Find where the given text appears and provide that cell's center as (x, y) coordinate. 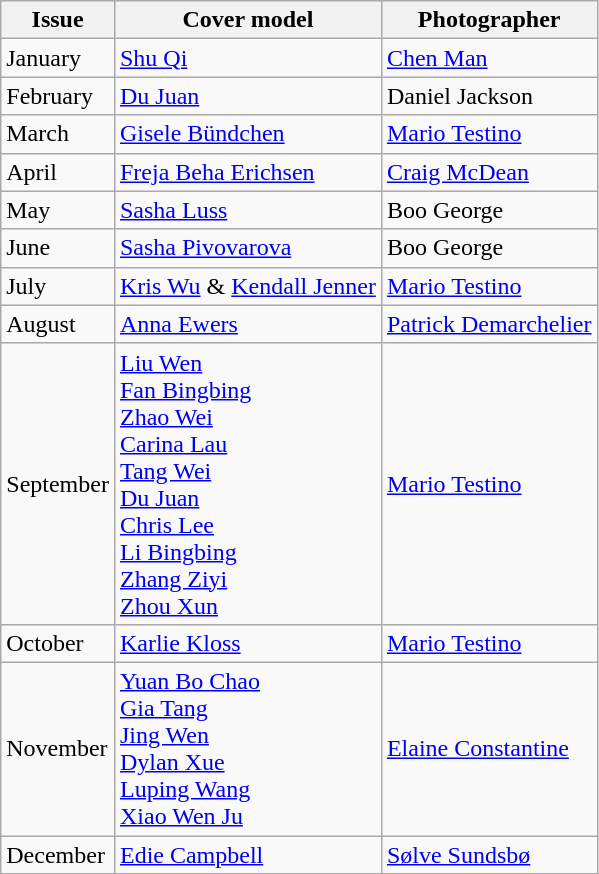
Du Juan (248, 96)
August (58, 324)
April (58, 172)
Chen Man (489, 58)
Liu WenFan BingbingZhao WeiCarina LauTang WeiDu JuanChris LeeLi BingbingZhang ZiyiZhou Xun (248, 484)
January (58, 58)
Sasha Pivovarova (248, 248)
Craig McDean (489, 172)
Freja Beha Erichsen (248, 172)
Anna Ewers (248, 324)
Patrick Demarchelier (489, 324)
Daniel Jackson (489, 96)
Karlie Kloss (248, 643)
May (58, 210)
Cover model (248, 20)
June (58, 248)
September (58, 484)
Kris Wu & Kendall Jenner (248, 286)
Sølve Sundsbø (489, 855)
Sasha Luss (248, 210)
July (58, 286)
December (58, 855)
Issue (58, 20)
Edie Campbell (248, 855)
Yuan Bo ChaoGia TangJing WenDylan XueLuping WangXiao Wen Ju (248, 748)
Gisele Bündchen (248, 134)
October (58, 643)
November (58, 748)
March (58, 134)
Shu Qi (248, 58)
Elaine Constantine (489, 748)
February (58, 96)
Photographer (489, 20)
